Identify which cell holds the provided text, then report its [X, Y] central coordinate. 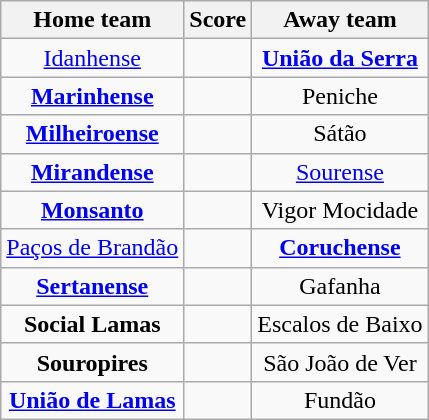
Sertanense [92, 286]
Sátão [340, 134]
São João de Ver [340, 362]
Fundão [340, 400]
Score [218, 20]
Gafanha [340, 286]
Idanhense [92, 58]
Sourense [340, 172]
Monsanto [92, 210]
Home team [92, 20]
União de Lamas [92, 400]
Social Lamas [92, 324]
Peniche [340, 96]
Souropires [92, 362]
Away team [340, 20]
Marinhense [92, 96]
Coruchense [340, 248]
Milheiroense [92, 134]
Paços de Brandão [92, 248]
Escalos de Baixo [340, 324]
Vigor Mocidade [340, 210]
Mirandense [92, 172]
União da Serra [340, 58]
